Pinpoint the cell where the given text exists, returning its (x, y) midpoint coordinate. 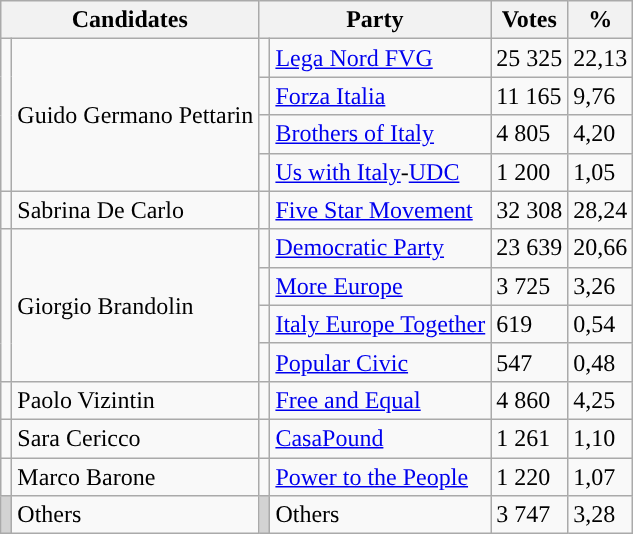
Guido Germano Pettarin (136, 115)
1 220 (530, 477)
3,28 (600, 515)
4 805 (530, 134)
3 747 (530, 515)
22,13 (600, 58)
Us with Italy-UDC (380, 172)
23 639 (530, 248)
Forza Italia (380, 96)
Lega Nord FVG (380, 58)
3 725 (530, 286)
Five Star Movement (380, 210)
25 325 (530, 58)
Power to the People (380, 477)
Candidates (130, 20)
Giorgio Brandolin (136, 305)
0,48 (600, 362)
4,20 (600, 134)
CasaPound (380, 438)
Popular Civic (380, 362)
Party (375, 20)
1 261 (530, 438)
3,26 (600, 286)
Votes (530, 20)
More Europe (380, 286)
Paolo Vizintin (136, 400)
Brothers of Italy (380, 134)
Italy Europe Together (380, 324)
Sara Cericco (136, 438)
% (600, 20)
20,66 (600, 248)
1,10 (600, 438)
Democratic Party (380, 248)
1,07 (600, 477)
9,76 (600, 96)
1,05 (600, 172)
28,24 (600, 210)
11 165 (530, 96)
4 860 (530, 400)
0,54 (600, 324)
Sabrina De Carlo (136, 210)
619 (530, 324)
1 200 (530, 172)
4,25 (600, 400)
Marco Barone (136, 477)
32 308 (530, 210)
Free and Equal (380, 400)
547 (530, 362)
